Search for the cell housing the specified text and yield its [X, Y] center coordinate. 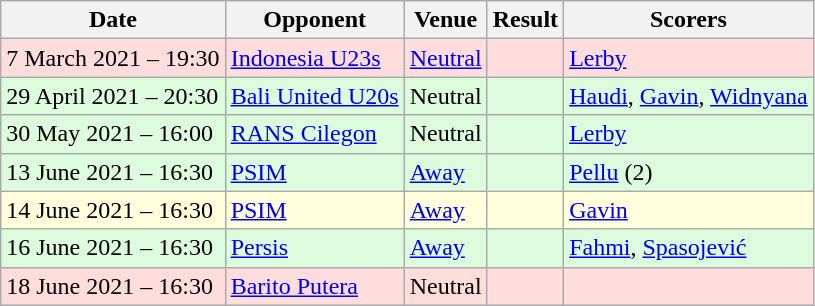
Fahmi, Spasojević [689, 248]
30 May 2021 – 16:00 [113, 134]
Gavin [689, 210]
Persis [314, 248]
14 June 2021 – 16:30 [113, 210]
RANS Cilegon [314, 134]
Opponent [314, 20]
Haudi, Gavin, Widnyana [689, 96]
Result [525, 20]
13 June 2021 – 16:30 [113, 172]
Venue [446, 20]
Pellu (2) [689, 172]
Indonesia U23s [314, 58]
7 March 2021 – 19:30 [113, 58]
16 June 2021 – 16:30 [113, 248]
18 June 2021 – 16:30 [113, 286]
29 April 2021 – 20:30 [113, 96]
Scorers [689, 20]
Bali United U20s [314, 96]
Date [113, 20]
Barito Putera [314, 286]
